Output the (X, Y) coordinate of the center of the cell containing the given text.  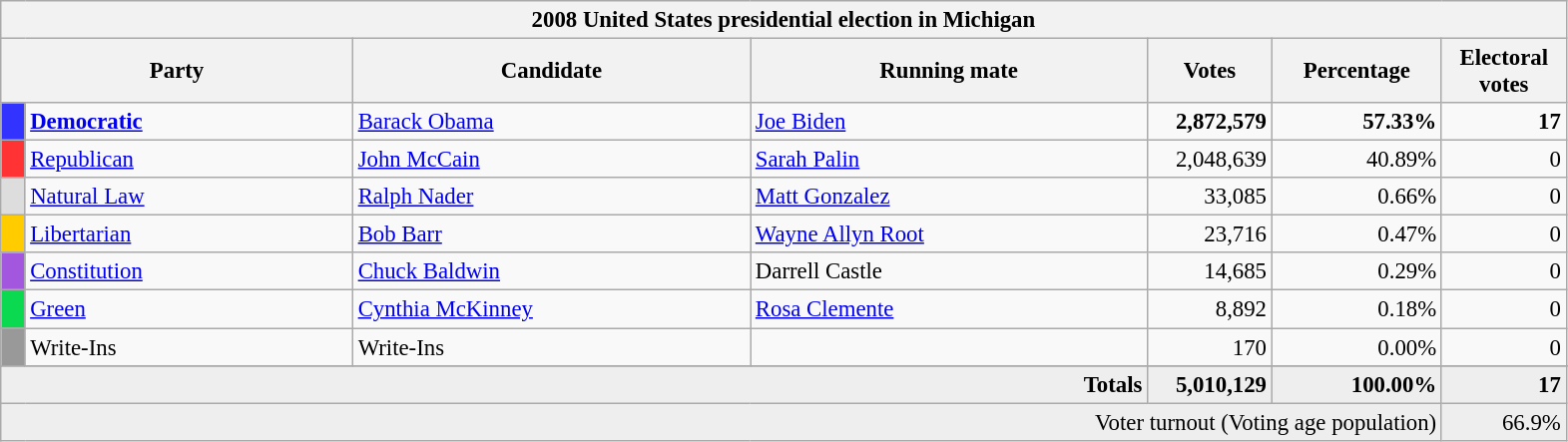
Running mate (949, 72)
Ralph Nader (551, 197)
0.66% (1356, 197)
33,085 (1210, 197)
Natural Law (189, 197)
Barack Obama (551, 122)
40.89% (1356, 160)
0.29% (1356, 272)
8,892 (1210, 309)
Wayne Allyn Root (949, 234)
Darrell Castle (949, 272)
Rosa Clemente (949, 309)
170 (1210, 347)
Candidate (551, 72)
0.47% (1356, 234)
Constitution (189, 272)
Cynthia McKinney (551, 309)
Percentage (1356, 72)
57.33% (1356, 122)
66.9% (1503, 422)
Matt Gonzalez (949, 197)
23,716 (1210, 234)
14,685 (1210, 272)
Green (189, 309)
Joe Biden (949, 122)
Totals (575, 384)
2,048,639 (1210, 160)
Electoral votes (1503, 72)
Votes (1210, 72)
Republican (189, 160)
2008 United States presidential election in Michigan (784, 20)
Voter turnout (Voting age population) (722, 422)
2,872,579 (1210, 122)
0.18% (1356, 309)
100.00% (1356, 384)
Democratic (189, 122)
John McCain (551, 160)
Chuck Baldwin (551, 272)
0.00% (1356, 347)
Libertarian (189, 234)
Sarah Palin (949, 160)
5,010,129 (1210, 384)
Party (178, 72)
Bob Barr (551, 234)
